Identify which cell holds the provided text, then report its [x, y] central coordinate. 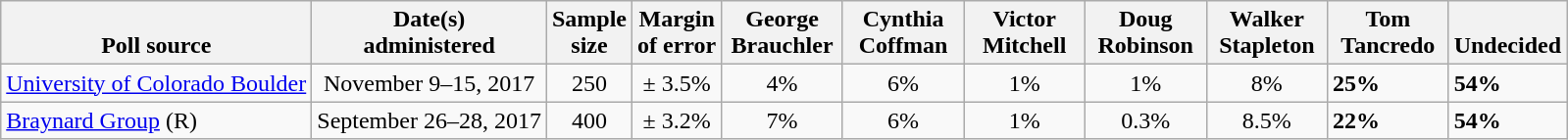
4% [783, 83]
November 9–15, 2017 [430, 83]
University of Colorado Boulder [157, 83]
Poll source [157, 33]
CynthiaCoffman [903, 33]
400 [588, 120]
September 26–28, 2017 [430, 120]
± 3.2% [677, 120]
TomTancredo [1389, 33]
Date(s)administered [430, 33]
VictorMitchell [1025, 33]
Undecided [1507, 33]
WalkerStapleton [1267, 33]
8% [1267, 83]
0.3% [1145, 120]
Samplesize [588, 33]
7% [783, 120]
DougRobinson [1145, 33]
Braynard Group (R) [157, 120]
± 3.5% [677, 83]
GeorgeBrauchler [783, 33]
8.5% [1267, 120]
25% [1389, 83]
22% [1389, 120]
250 [588, 83]
Marginof error [677, 33]
